Find where the given text appears and provide that cell's center as (X, Y) coordinate. 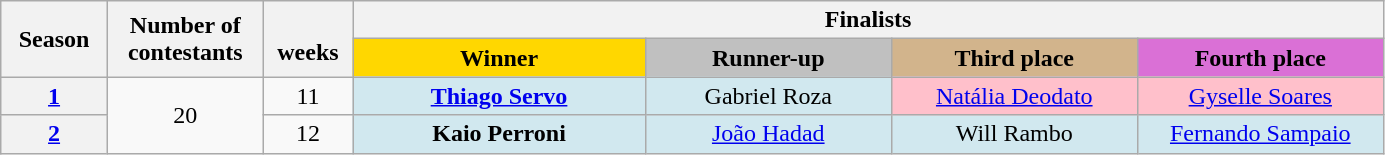
Gabriel Roza (768, 96)
Winner (499, 58)
Will Rambo (1014, 134)
1 (54, 96)
Thiago Servo (499, 96)
Runner-up (768, 58)
João Hadad (768, 134)
Finalists (868, 20)
Third place (1014, 58)
Fernando Sampaio (1260, 134)
12 (308, 134)
weeks (308, 39)
2 (54, 134)
Season (54, 39)
Kaio Perroni (499, 134)
20 (185, 115)
Number ofcontestants (185, 39)
Fourth place (1260, 58)
Natália Deodato (1014, 96)
Gyselle Soares (1260, 96)
11 (308, 96)
